Return the (x, y) coordinate for the center point of the cell that contains the specified text.  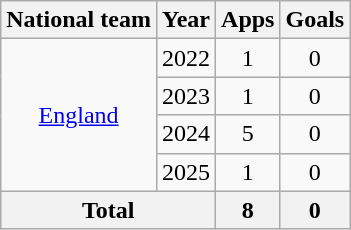
England (79, 115)
Apps (248, 20)
Total (108, 210)
2023 (186, 96)
5 (248, 134)
National team (79, 20)
8 (248, 210)
2025 (186, 172)
2022 (186, 58)
Year (186, 20)
Goals (315, 20)
2024 (186, 134)
